Extract the [x, y] coordinate from the center of the cell holding the provided text.  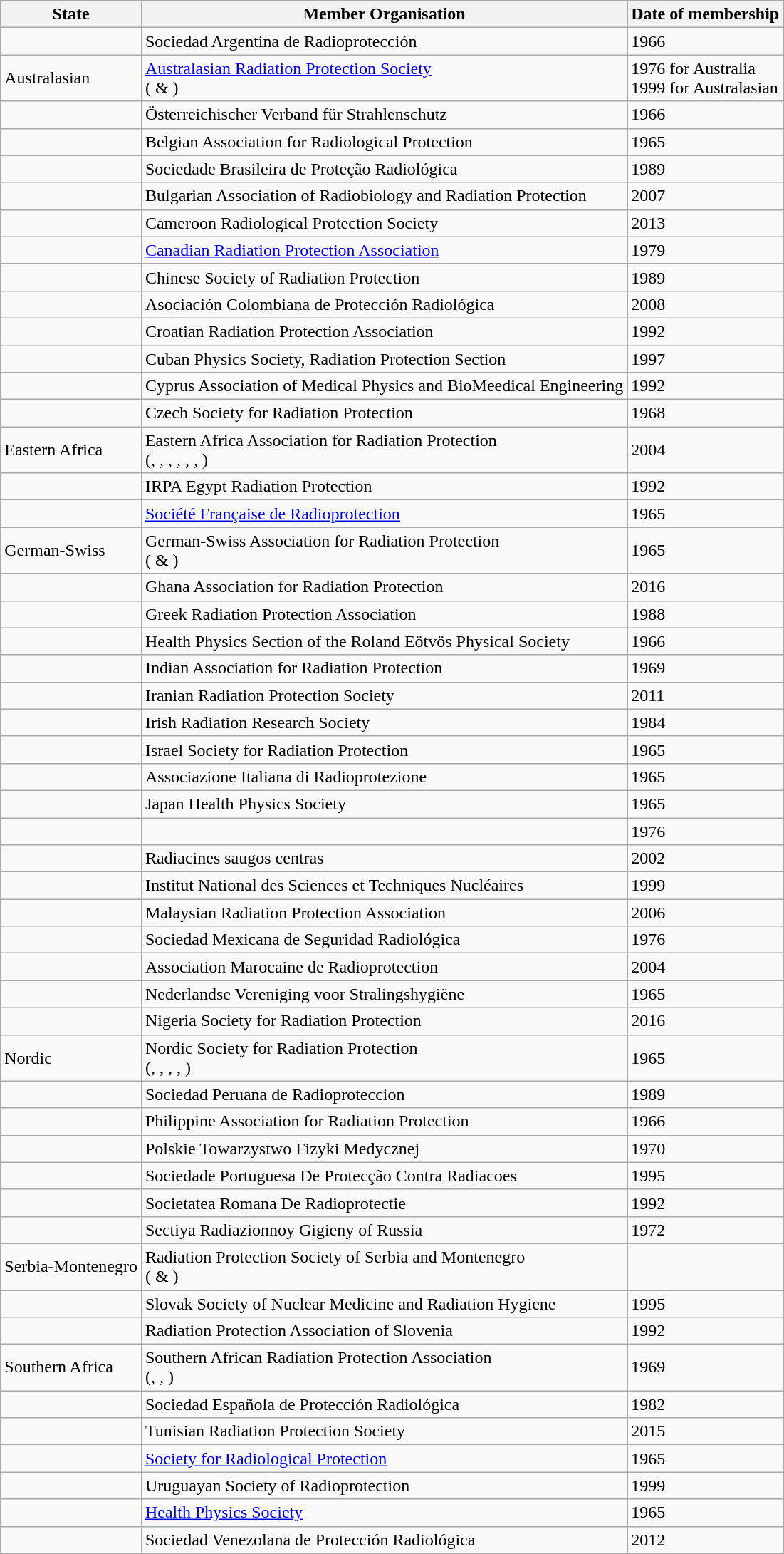
2012 [705, 1540]
German-Swiss [71, 550]
Sociedade Brasileira de Proteção Radiológica [384, 169]
Greek Radiation Protection Association [384, 614]
Israel Society for Radiation Protection [384, 750]
Asociación Colombiana de Protección Radiológica [384, 304]
Association Marocaine de Radioprotection [384, 967]
2007 [705, 196]
1979 [705, 250]
Sectiya Radiazionnoy Gigieny of Russia [384, 1230]
Nederlandse Vereniging voor Stralingshygiëne [384, 994]
Chinese Society of Radiation Protection [384, 277]
2002 [705, 859]
1984 [705, 722]
2008 [705, 304]
Health Physics Section of the Roland Eötvös Physical Society [384, 641]
Eastern Africa [71, 450]
Sociedad Española de Protección Radiológica [384, 1404]
Date of membership [705, 14]
Southern Africa [71, 1368]
Australasian Radiation Protection Society( & ) [384, 78]
Nordic [71, 1057]
Sociedad Venezolana de Protección Radiológica [384, 1540]
2015 [705, 1431]
Ghana Association for Radiation Protection [384, 587]
1970 [705, 1149]
Malaysian Radiation Protection Association [384, 913]
Österreichischer Verband für Strahlenschutz [384, 115]
Sociedad Peruana de Radioproteccion [384, 1094]
Sociedad Argentina de Radioprotección [384, 41]
Philippine Association for Radiation Protection [384, 1122]
Czech Society for Radiation Protection [384, 413]
Australasian [71, 78]
German-Swiss Association for Radiation Protection( & ) [384, 550]
2013 [705, 223]
Slovak Society of Nuclear Medicine and Radiation Hygiene [384, 1303]
Member Organisation [384, 14]
Southern African Radiation Protection Association(, , ) [384, 1368]
1988 [705, 614]
Belgian Association for Radiological Protection [384, 142]
IRPA Egypt Radiation Protection [384, 487]
State [71, 14]
Sociedad Mexicana de Seguridad Radiológica [384, 940]
Tunisian Radiation Protection Society [384, 1431]
1976 for Australia1999 for Australasian [705, 78]
Cameroon Radiological Protection Society [384, 223]
Cuban Physics Society, Radiation Protection Section [384, 358]
Institut National des Sciences et Techniques Nucléaires [384, 886]
Japan Health Physics Society [384, 804]
Serbia-Montenegro [71, 1267]
Nordic Society for Radiation Protection(, , , , ) [384, 1057]
1972 [705, 1230]
Canadian Radiation Protection Association [384, 250]
1997 [705, 358]
Radiation Protection Association of Slovenia [384, 1331]
Croatian Radiation Protection Association [384, 331]
2011 [705, 695]
Irish Radiation Research Society [384, 722]
Iranian Radiation Protection Society [384, 695]
Uruguayan Society of Radioprotection [384, 1486]
Bulgarian Association of Radiobiology and Radiation Protection [384, 196]
Cyprus Association of Medical Physics and BioMeedical Engineering [384, 386]
Radiation Protection Society of Serbia and Montenegro( & ) [384, 1267]
2006 [705, 913]
Nigeria Society for Radiation Protection [384, 1021]
Associazione Italiana di Radioprotezione [384, 777]
Sociedade Portuguesa De Protecção Contra Radiacoes [384, 1176]
Eastern Africa Association for Radiation Protection(, , , , , , ) [384, 450]
Radiacines saugos centras [384, 859]
Indian Association for Radiation Protection [384, 668]
Societatea Romana De Radioprotectie [384, 1203]
Société Française de Radioprotection [384, 514]
Polskie Towarzystwo Fizyki Medycznej [384, 1149]
Society for Radiological Protection [384, 1459]
1968 [705, 413]
1982 [705, 1404]
Health Physics Society [384, 1513]
